Return the [x, y] coordinate for the center point of the cell that contains the specified text.  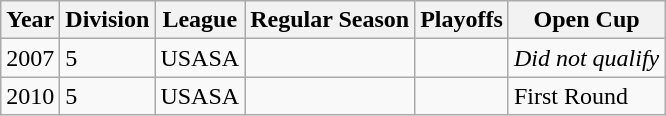
2007 [30, 58]
Did not qualify [586, 58]
Regular Season [330, 20]
Year [30, 20]
2010 [30, 96]
Division [108, 20]
League [200, 20]
First Round [586, 96]
Open Cup [586, 20]
Playoffs [462, 20]
